Scan for the cell matching the given text and deliver its (X, Y) coordinate at center. 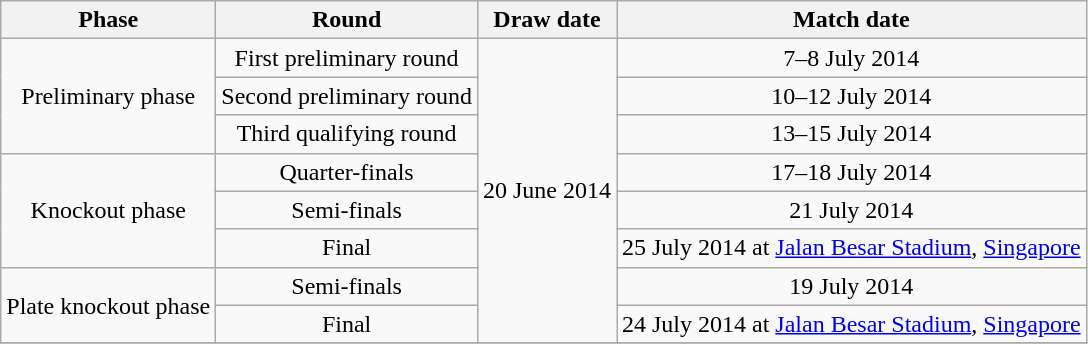
21 July 2014 (851, 210)
Knockout phase (108, 210)
19 July 2014 (851, 286)
Match date (851, 20)
7–8 July 2014 (851, 58)
Third qualifying round (347, 134)
24 July 2014 at Jalan Besar Stadium, Singapore (851, 324)
Quarter-finals (347, 172)
10–12 July 2014 (851, 96)
Phase (108, 20)
17–18 July 2014 (851, 172)
Round (347, 20)
13–15 July 2014 (851, 134)
20 June 2014 (546, 191)
Preliminary phase (108, 96)
Plate knockout phase (108, 305)
Second preliminary round (347, 96)
25 July 2014 at Jalan Besar Stadium, Singapore (851, 248)
First preliminary round (347, 58)
Draw date (546, 20)
